From the cell containing the given text, extract its center point as (X, Y) coordinate. 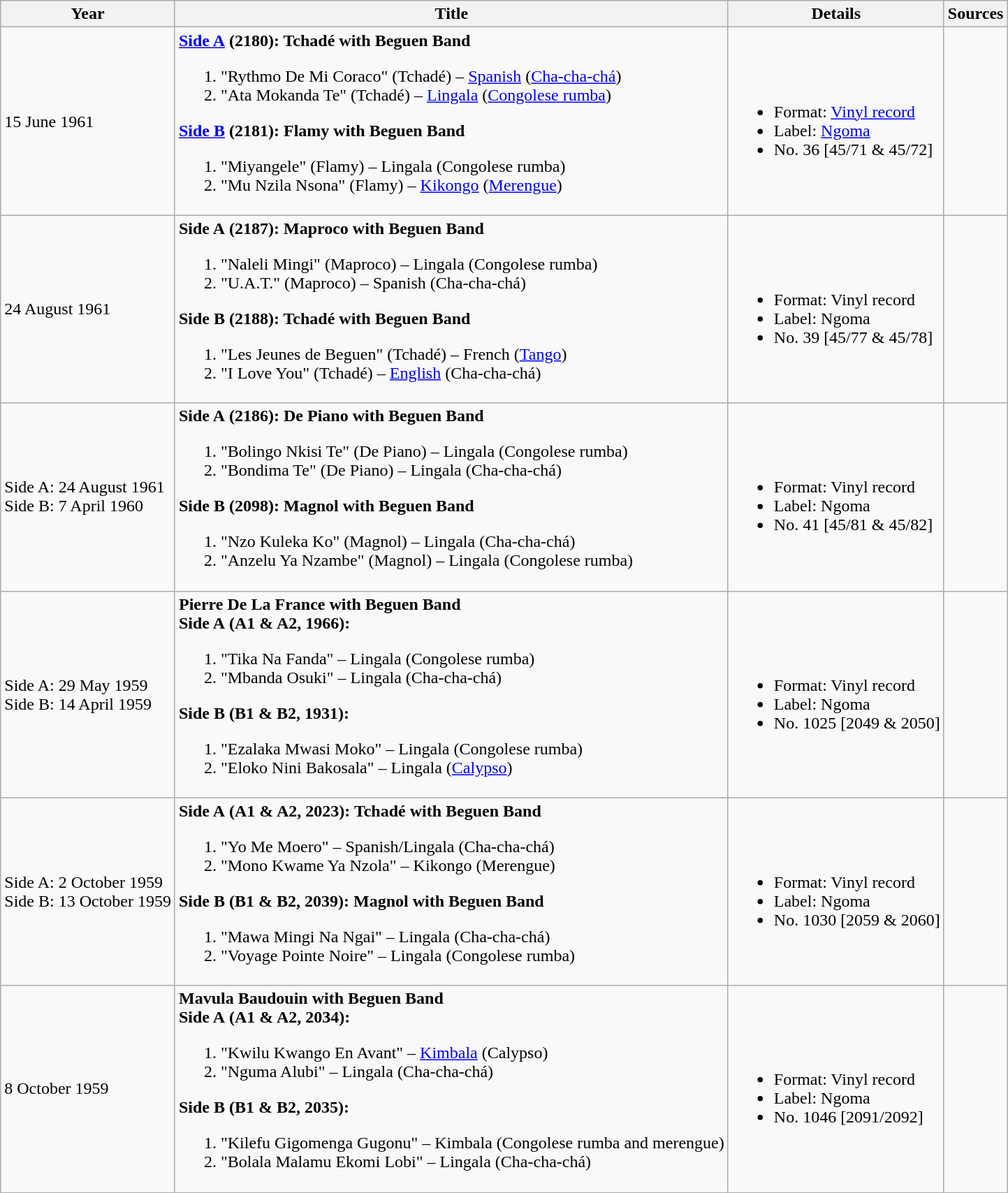
Format: Vinyl recordLabel: NgomaNo. 1046 [2091/2092] (835, 1089)
Year (88, 14)
Format: Vinyl recordLabel: NgomaNo. 39 [45/77 & 45/78] (835, 309)
Side A: 24 August 1961Side B: 7 April 1960 (88, 497)
24 August 1961 (88, 309)
Side A: 2 October 1959Side B: 13 October 1959 (88, 891)
Format: Vinyl recordLabel: NgomaNo. 1025 [2049 & 2050] (835, 694)
8 October 1959 (88, 1089)
Side A: 29 May 1959Side B: 14 April 1959 (88, 694)
Title (451, 14)
Sources (975, 14)
Format: Vinyl recordLabel: NgomaNo. 41 [45/81 & 45/82] (835, 497)
15 June 1961 (88, 122)
Details (835, 14)
Format: Vinyl recordLabel: NgomaNo. 1030 [2059 & 2060] (835, 891)
Format: Vinyl recordLabel: NgomaNo. 36 [45/71 & 45/72] (835, 122)
